Capture the cell that displays the provided text and extract its [X, Y] central coordinate. 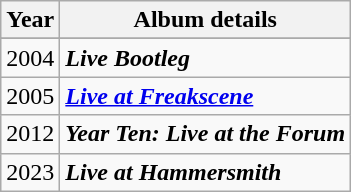
Live at Hammersmith [206, 172]
2023 [30, 172]
2012 [30, 134]
2005 [30, 96]
Live Bootleg [206, 58]
Year [30, 20]
Album details [206, 20]
Live at Freakscene [206, 96]
2004 [30, 58]
Year Ten: Live at the Forum [206, 134]
